Return [x, y] of the center of cell containing provided text 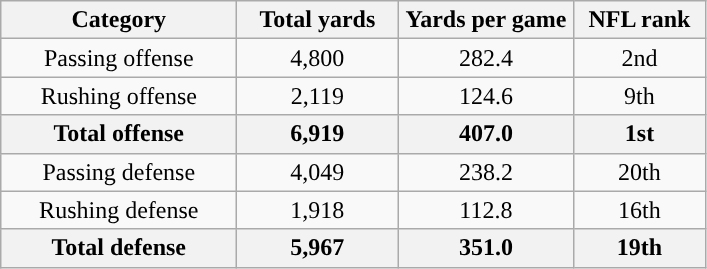
5,967 [318, 248]
407.0 [486, 134]
16th [640, 210]
4,800 [318, 58]
20th [640, 172]
238.2 [486, 172]
Rushing defense [119, 210]
351.0 [486, 248]
19th [640, 248]
2nd [640, 58]
Total offense [119, 134]
6,919 [318, 134]
1st [640, 134]
9th [640, 96]
282.4 [486, 58]
1,918 [318, 210]
Total yards [318, 20]
NFL rank [640, 20]
Passing offense [119, 58]
Total defense [119, 248]
Category [119, 20]
124.6 [486, 96]
112.8 [486, 210]
2,119 [318, 96]
Rushing offense [119, 96]
Passing defense [119, 172]
4,049 [318, 172]
Yards per game [486, 20]
